Capture the cell that displays the provided text and extract its [X, Y] central coordinate. 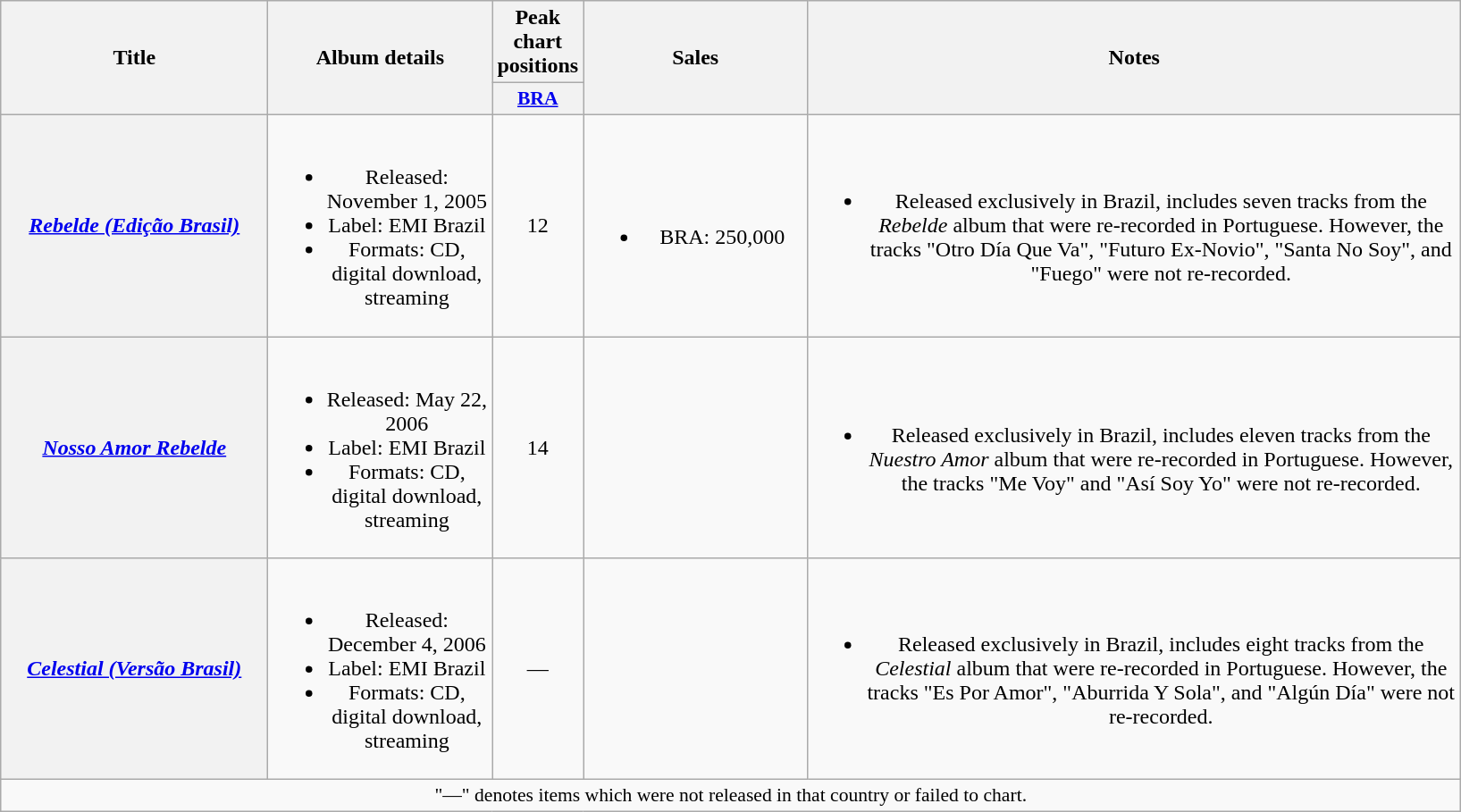
Album details [381, 58]
Nosso Amor Rebelde [134, 447]
— [538, 669]
Notes [1135, 58]
12 [538, 225]
Released: December 4, 2006Label: EMI BrazilFormats: CD, digital download, streaming [381, 669]
BRA [538, 99]
14 [538, 447]
"—" denotes items which were not released in that country or failed to chart. [731, 796]
Peak chart positions [538, 42]
BRA: 250,000 [695, 225]
Released: May 22, 2006Label: EMI BrazilFormats: CD, digital download, streaming [381, 447]
Title [134, 58]
Released: November 1, 2005Label: EMI BrazilFormats: CD, digital download, streaming [381, 225]
Rebelde (Edição Brasil) [134, 225]
Celestial (Versão Brasil) [134, 669]
Sales [695, 58]
